Determine the (x, y) coordinate at the center of the cell enclosing the given text.  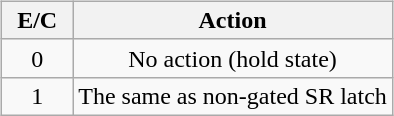
E/C (38, 20)
1 (38, 96)
0 (38, 58)
Action (233, 20)
The same as non-gated SR latch (233, 96)
No action (hold state) (233, 58)
